For the text-containing cell, return its midpoint in (x, y) coordinate format. 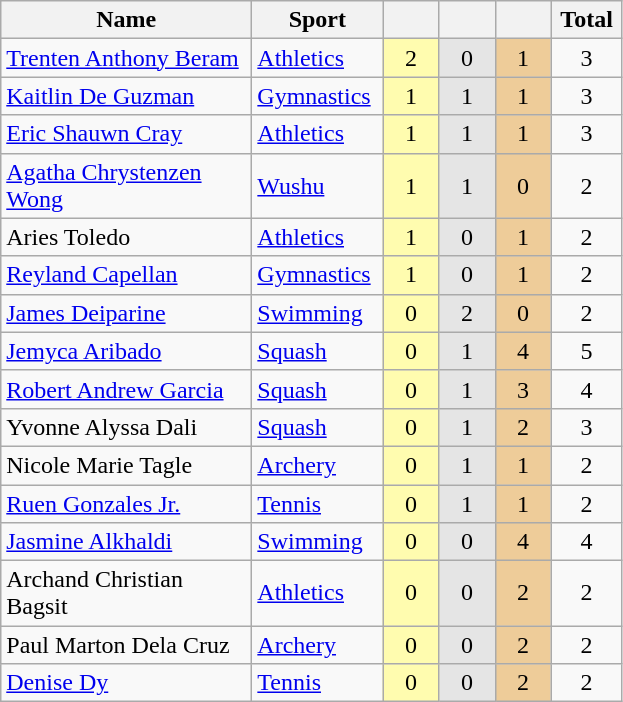
Nicole Marie Tagle (126, 465)
Archand Christian Bagsit (126, 594)
Trenten Anthony Beram (126, 58)
Jemyca Aribado (126, 351)
Robert Andrew Garcia (126, 389)
Name (126, 20)
Ruen Gonzales Jr. (126, 503)
Eric Shauwn Cray (126, 134)
Reyland Capellan (126, 275)
Wushu (318, 186)
Denise Dy (126, 683)
Paul Marton Dela Cruz (126, 645)
Aries Toledo (126, 237)
Jasmine Alkhaldi (126, 542)
Agatha Chrystenzen Wong (126, 186)
Sport (318, 20)
Yvonne Alyssa Dali (126, 427)
5 (586, 351)
James Deiparine (126, 313)
Kaitlin De Guzman (126, 96)
Total (586, 20)
